Return [x, y] of the center of cell containing provided text 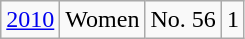
Women [102, 20]
1 [232, 20]
2010 [30, 20]
No. 56 [183, 20]
